Provide the [x, y] coordinate of the cell's center where the given text is located.  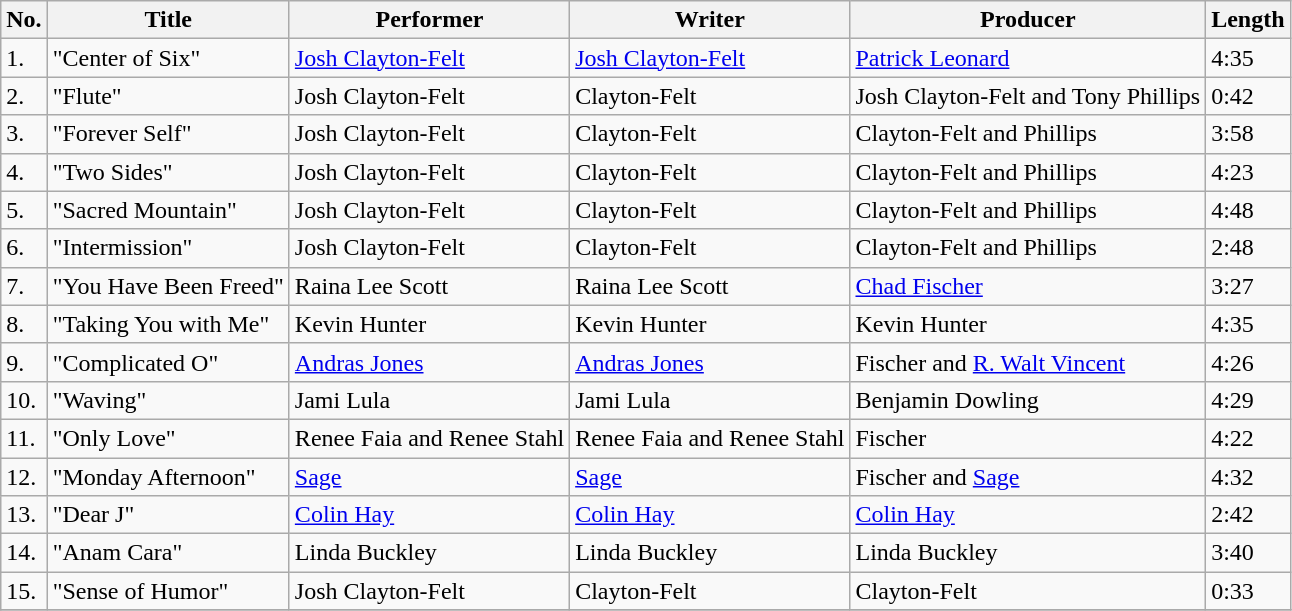
9. [24, 362]
"You Have Been Freed" [168, 286]
Benjamin Dowling [1028, 400]
Performer [429, 20]
"Sense of Humor" [168, 591]
3:58 [1248, 134]
4:23 [1248, 172]
"Only Love" [168, 438]
3:40 [1248, 553]
0:33 [1248, 591]
14. [24, 553]
No. [24, 20]
"Waving" [168, 400]
Chad Fischer [1028, 286]
"Complicated O" [168, 362]
Length [1248, 20]
11. [24, 438]
2:42 [1248, 515]
Writer [710, 20]
Title [168, 20]
4:26 [1248, 362]
Fischer [1028, 438]
3:27 [1248, 286]
4. [24, 172]
Patrick Leonard [1028, 58]
Fischer and Sage [1028, 477]
4:48 [1248, 210]
12. [24, 477]
"Anam Cara" [168, 553]
4:22 [1248, 438]
0:42 [1248, 96]
10. [24, 400]
"Sacred Mountain" [168, 210]
"Monday Afternoon" [168, 477]
3. [24, 134]
"Dear J" [168, 515]
"Two Sides" [168, 172]
4:29 [1248, 400]
"Forever Self" [168, 134]
Fischer and R. Walt Vincent [1028, 362]
"Intermission" [168, 248]
6. [24, 248]
13. [24, 515]
"Center of Six" [168, 58]
7. [24, 286]
"Taking You with Me" [168, 324]
"Flute" [168, 96]
2. [24, 96]
15. [24, 591]
4:32 [1248, 477]
8. [24, 324]
5. [24, 210]
2:48 [1248, 248]
Josh Clayton-Felt and Tony Phillips [1028, 96]
Producer [1028, 20]
1. [24, 58]
